For the text-containing cell, return its midpoint in (x, y) coordinate format. 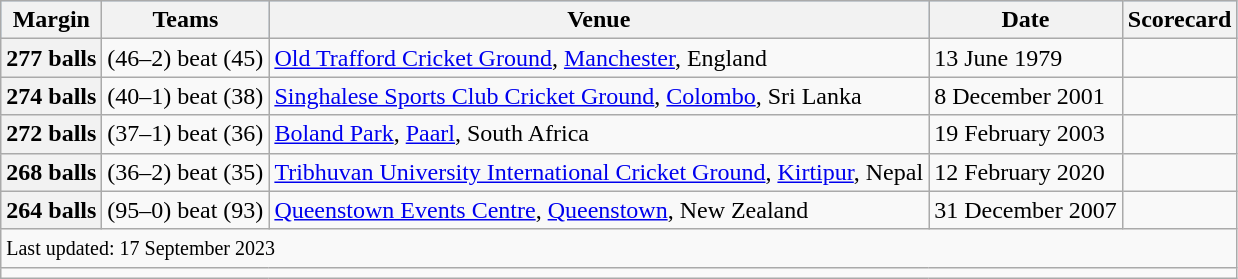
8 December 2001 (1026, 96)
272 balls (52, 134)
12 February 2020 (1026, 172)
268 balls (52, 172)
(36–2) beat (35) (186, 172)
Queenstown Events Centre, Queenstown, New Zealand (599, 210)
(40–1) beat (38) (186, 96)
Last updated: 17 September 2023 (619, 248)
Old Trafford Cricket Ground, Manchester, England (599, 58)
(46–2) beat (45) (186, 58)
Venue (599, 20)
Margin (52, 20)
31 December 2007 (1026, 210)
277 balls (52, 58)
19 February 2003 (1026, 134)
(37–1) beat (36) (186, 134)
274 balls (52, 96)
(95–0) beat (93) (186, 210)
Teams (186, 20)
Boland Park, Paarl, South Africa (599, 134)
264 balls (52, 210)
13 June 1979 (1026, 58)
Scorecard (1180, 20)
Singhalese Sports Club Cricket Ground, Colombo, Sri Lanka (599, 96)
Tribhuvan University International Cricket Ground, Kirtipur, Nepal (599, 172)
Date (1026, 20)
